Search for the cell housing the specified text and yield its [X, Y] center coordinate. 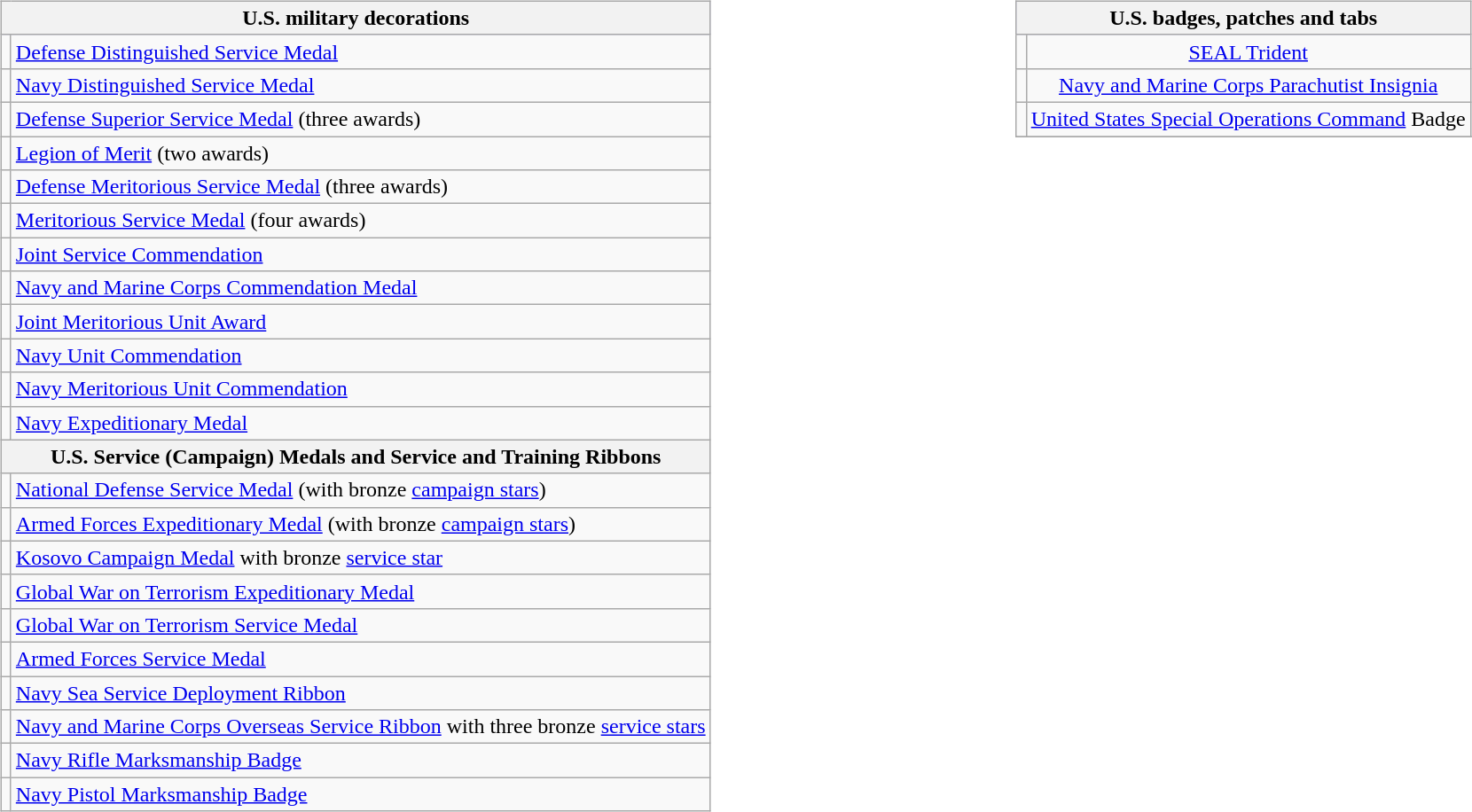
Global War on Terrorism Expeditionary Medal [360, 591]
Navy and Marine Corps Parachutist Insignia [1249, 85]
Navy Sea Service Deployment Ribbon [360, 692]
U.S. Service (Campaign) Medals and Service and Training Ribbons [356, 457]
Armed Forces Expeditionary Medal (with bronze campaign stars) [360, 524]
Navy Unit Commendation [360, 355]
Defense Superior Service Medal (three awards) [360, 119]
Navy Distinguished Service Medal [360, 85]
Navy Expeditionary Medal [360, 423]
Defense Meritorious Service Medal (three awards) [360, 187]
National Defense Service Medal (with bronze campaign stars) [360, 490]
Global War on Terrorism Service Medal [360, 625]
Legion of Merit (two awards) [360, 153]
Navy Pistol Marksmanship Badge [360, 794]
U.S. badges, patches and tabs [1243, 18]
United States Special Operations Command Badge [1249, 119]
U.S. military decorations [356, 18]
Meritorious Service Medal (four awards) [360, 221]
Joint Service Commendation [360, 254]
Navy Meritorious Unit Commendation [360, 389]
Navy Rifle Marksmanship Badge [360, 761]
Defense Distinguished Service Medal [360, 51]
Joint Meritorious Unit Award [360, 322]
Armed Forces Service Medal [360, 659]
Navy and Marine Corps Commendation Medal [360, 288]
SEAL Trident [1249, 51]
Kosovo Campaign Medal with bronze service star [360, 558]
Navy and Marine Corps Overseas Service Ribbon with three bronze service stars [360, 727]
